Capture the cell that displays the provided text and extract its (X, Y) central coordinate. 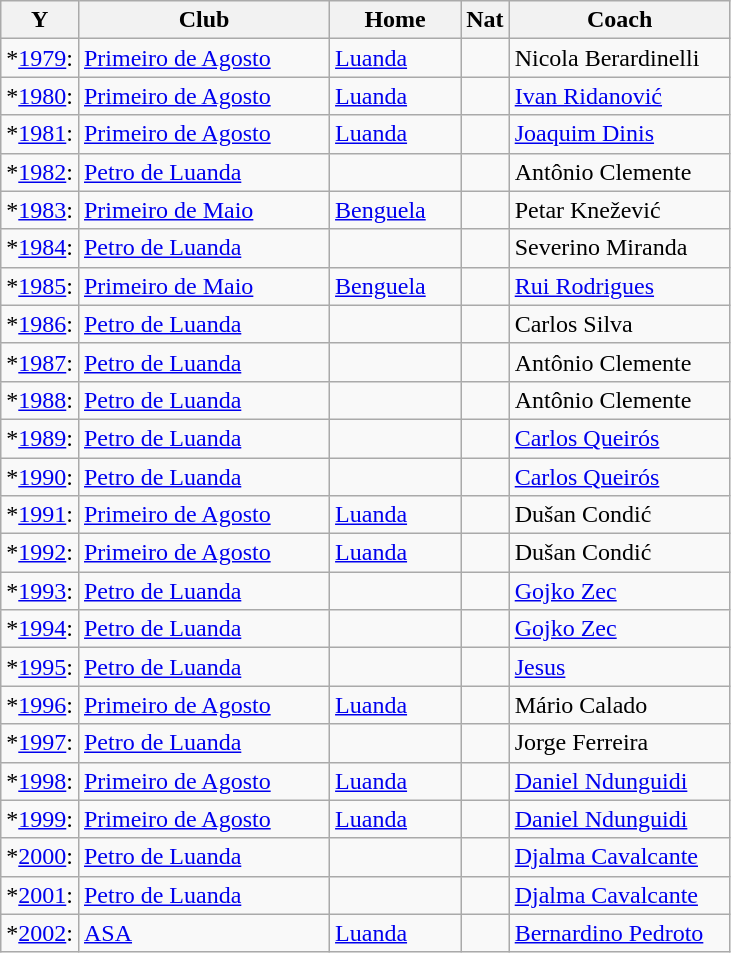
*1985: (40, 286)
Carlos Silva (620, 324)
Severino Miranda (620, 248)
*1982: (40, 172)
*1988: (40, 400)
Joaquim Dinis (620, 134)
*2000: (40, 857)
Ivan Ridanović (620, 96)
Rui Rodrigues (620, 286)
Bernardino Pedroto (620, 933)
Mário Calado (620, 705)
*1989: (40, 438)
*1996: (40, 705)
ASA (204, 933)
Club (204, 20)
Petar Knežević (620, 210)
*1987: (40, 362)
*1999: (40, 819)
Nicola Berardinelli (620, 58)
*1995: (40, 667)
*1980: (40, 96)
Y (40, 20)
*2001: (40, 895)
*1992: (40, 553)
*2002: (40, 933)
Coach (620, 20)
*1979: (40, 58)
*1984: (40, 248)
*1983: (40, 210)
*1993: (40, 591)
*1986: (40, 324)
Jorge Ferreira (620, 743)
Jesus (620, 667)
*1998: (40, 781)
*1990: (40, 477)
*1991: (40, 515)
*1997: (40, 743)
*1981: (40, 134)
Nat (486, 20)
*1994: (40, 629)
Home (396, 20)
